Return the [X, Y] coordinate for the center point of the cell that contains the specified text.  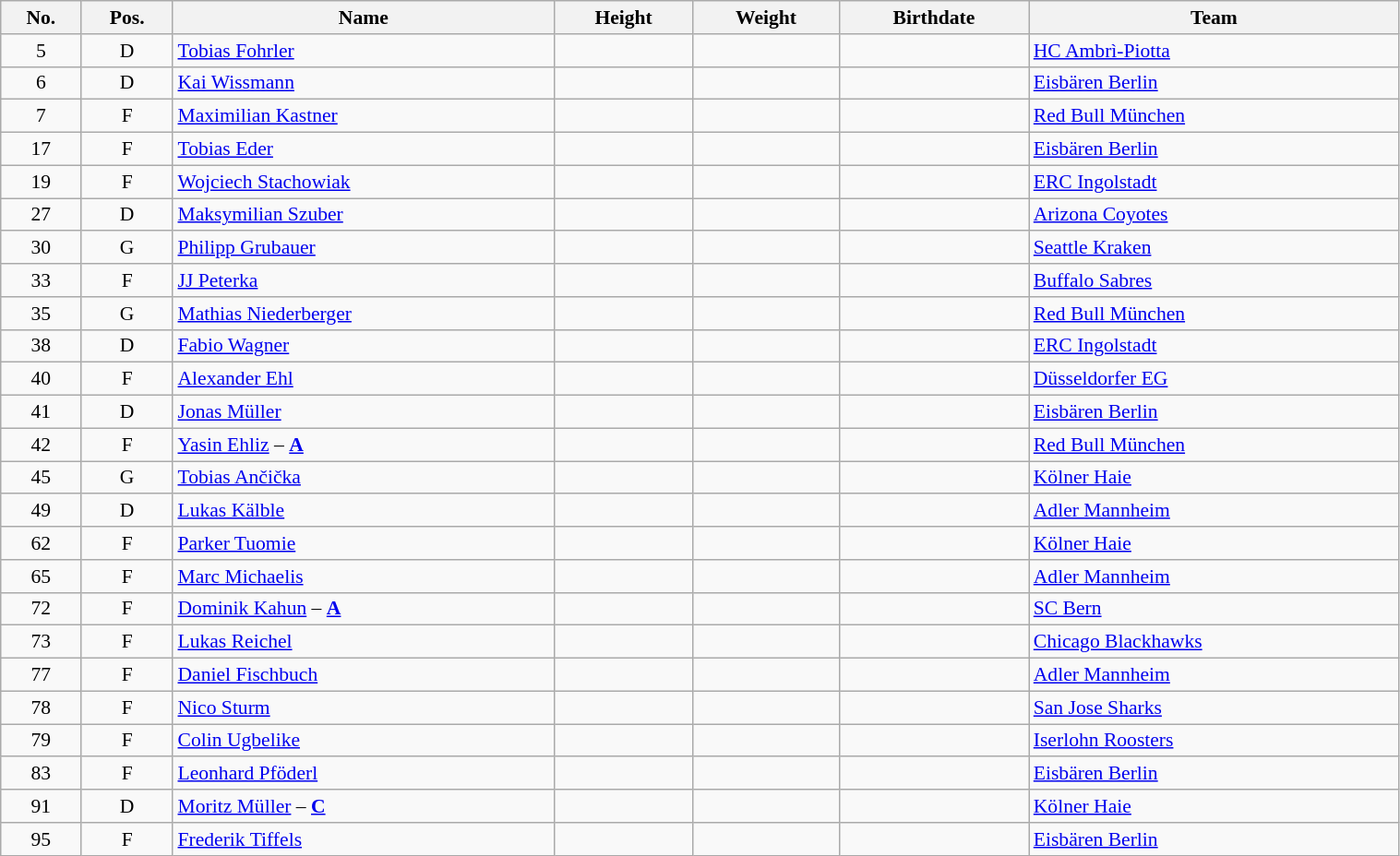
Nico Sturm [364, 707]
Name [364, 18]
Iserlohn Roosters [1215, 741]
HC Ambrì-Piotta [1215, 51]
Yasin Ehliz – A [364, 445]
Leonhard Pföderl [364, 774]
Philipp Grubauer [364, 248]
Jonas Müller [364, 412]
65 [41, 577]
Tobias Fohrler [364, 51]
Chicago Blackhawks [1215, 642]
78 [41, 707]
73 [41, 642]
Moritz Müller – C [364, 806]
Buffalo Sabres [1215, 280]
45 [41, 478]
33 [41, 280]
Tobias Ančička [364, 478]
Birthdate [934, 18]
42 [41, 445]
19 [41, 182]
Weight [766, 18]
Maximilian Kastner [364, 116]
72 [41, 609]
83 [41, 774]
San Jose Sharks [1215, 707]
49 [41, 511]
Seattle Kraken [1215, 248]
Lukas Reichel [364, 642]
Tobias Eder [364, 149]
6 [41, 83]
91 [41, 806]
Alexander Ehl [364, 379]
7 [41, 116]
Pos. [127, 18]
Parker Tuomie [364, 543]
Lukas Kälble [364, 511]
Team [1215, 18]
62 [41, 543]
5 [41, 51]
40 [41, 379]
JJ Peterka [364, 280]
41 [41, 412]
Fabio Wagner [364, 346]
Daniel Fischbuch [364, 675]
38 [41, 346]
Dominik Kahun – A [364, 609]
Colin Ugbelike [364, 741]
27 [41, 215]
Mathias Niederberger [364, 314]
Maksymilian Szuber [364, 215]
95 [41, 839]
Wojciech Stachowiak [364, 182]
Marc Michaelis [364, 577]
Arizona Coyotes [1215, 215]
Düsseldorfer EG [1215, 379]
17 [41, 149]
Kai Wissmann [364, 83]
79 [41, 741]
SC Bern [1215, 609]
No. [41, 18]
77 [41, 675]
Frederik Tiffels [364, 839]
35 [41, 314]
Height [624, 18]
30 [41, 248]
